Capture the cell that displays the provided text and extract its (X, Y) central coordinate. 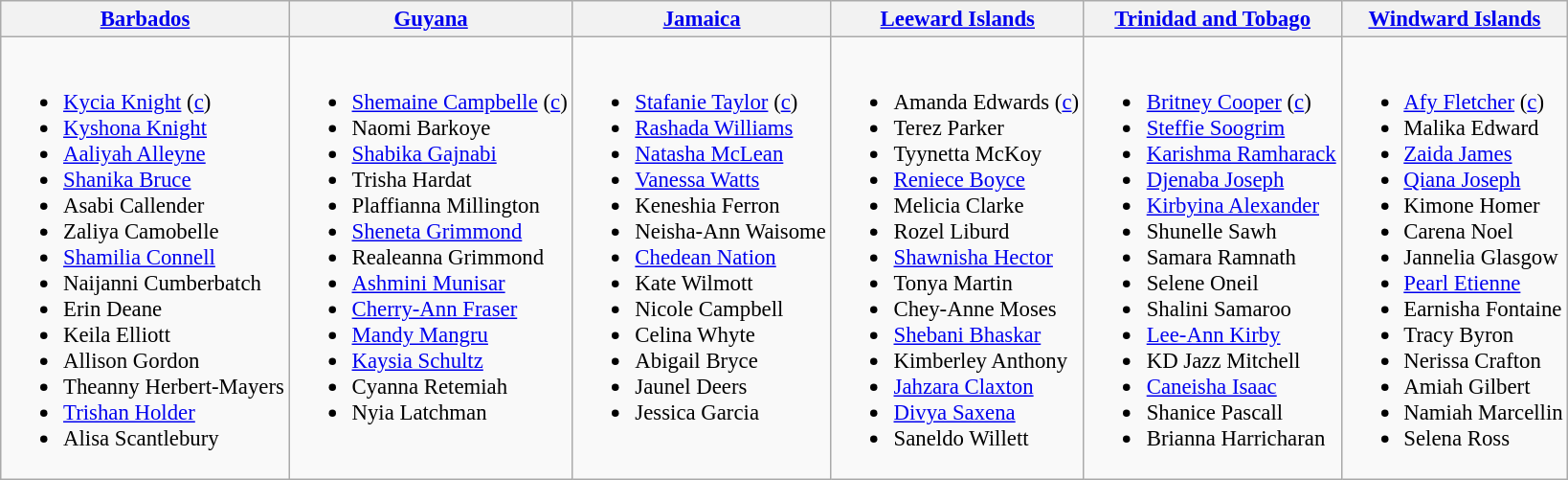
Barbados (146, 19)
Windward Islands (1455, 19)
Guyana (431, 19)
Jamaica (702, 19)
Trinidad and Tobago (1212, 19)
Leeward Islands (957, 19)
